Provide the [x, y] coordinate of the cell's center where the given text is located.  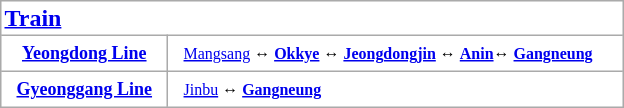
Yeongdong Line [84, 53]
Gyeonggang Line [84, 89]
Jinbu ↔ Gangneung [396, 89]
Train [312, 18]
Mangsang ↔ Okkye ↔ Jeongdongjin ↔ Anin↔ Gangneung [396, 53]
